Determine the (x, y) coordinate at the center of the cell enclosing the given text.  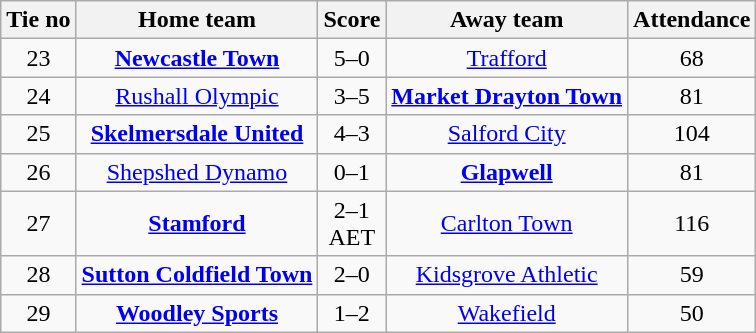
Home team (197, 20)
29 (38, 313)
Wakefield (507, 313)
2–0 (352, 275)
Sutton Coldfield Town (197, 275)
5–0 (352, 58)
Away team (507, 20)
Attendance (692, 20)
Woodley Sports (197, 313)
Trafford (507, 58)
1–2 (352, 313)
23 (38, 58)
59 (692, 275)
Tie no (38, 20)
Kidsgrove Athletic (507, 275)
Glapwell (507, 172)
116 (692, 224)
3–5 (352, 96)
Carlton Town (507, 224)
Rushall Olympic (197, 96)
25 (38, 134)
104 (692, 134)
Score (352, 20)
24 (38, 96)
2–1AET (352, 224)
Market Drayton Town (507, 96)
50 (692, 313)
28 (38, 275)
Newcastle Town (197, 58)
68 (692, 58)
Shepshed Dynamo (197, 172)
Skelmersdale United (197, 134)
Salford City (507, 134)
Stamford (197, 224)
0–1 (352, 172)
27 (38, 224)
4–3 (352, 134)
26 (38, 172)
